Pinpoint the cell where the given text exists, returning its (x, y) midpoint coordinate. 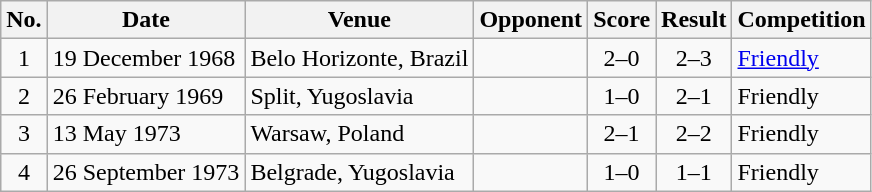
4 (24, 172)
1–1 (694, 172)
26 February 1969 (146, 96)
Belo Horizonte, Brazil (360, 58)
19 December 1968 (146, 58)
1 (24, 58)
Date (146, 20)
2–0 (622, 58)
2–3 (694, 58)
Venue (360, 20)
Competition (802, 20)
Score (622, 20)
Opponent (531, 20)
No. (24, 20)
2 (24, 96)
Split, Yugoslavia (360, 96)
Belgrade, Yugoslavia (360, 172)
2–2 (694, 134)
3 (24, 134)
Result (694, 20)
26 September 1973 (146, 172)
Warsaw, Poland (360, 134)
13 May 1973 (146, 134)
